Determine the [x, y] coordinate at the center of the cell enclosing the given text.  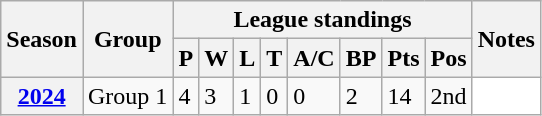
League standings [322, 20]
2nd [448, 96]
Notes [506, 39]
3 [216, 96]
L [248, 58]
P [186, 58]
1 [248, 96]
A/C [314, 58]
W [216, 58]
BP [361, 58]
14 [404, 96]
2024 [42, 96]
Pts [404, 58]
T [274, 58]
Season [42, 39]
Group 1 [127, 96]
2 [361, 96]
4 [186, 96]
Pos [448, 58]
Group [127, 39]
